Extract the [x, y] coordinate from the center of the cell holding the provided text.  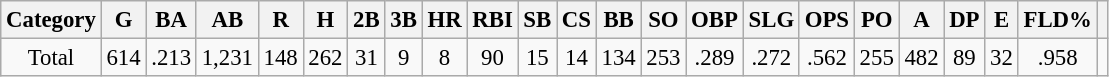
.213 [171, 58]
31 [366, 58]
OPS [826, 20]
FLD% [1058, 20]
SO [664, 20]
32 [1002, 58]
SB [537, 20]
2B [366, 20]
253 [664, 58]
OBP [714, 20]
8 [444, 58]
BA [171, 20]
1,231 [227, 58]
A [922, 20]
Total [51, 58]
89 [964, 58]
PO [876, 20]
CS [577, 20]
9 [404, 58]
148 [280, 58]
G [124, 20]
BB [618, 20]
255 [876, 58]
Category [51, 20]
482 [922, 58]
614 [124, 58]
SLG [771, 20]
262 [326, 58]
.958 [1058, 58]
E [1002, 20]
H [326, 20]
15 [537, 58]
AB [227, 20]
14 [577, 58]
90 [492, 58]
.562 [826, 58]
.289 [714, 58]
RBI [492, 20]
.272 [771, 58]
HR [444, 20]
DP [964, 20]
134 [618, 58]
3B [404, 20]
R [280, 20]
